Return the (X, Y) coordinate for the center point of the cell that contains the specified text.  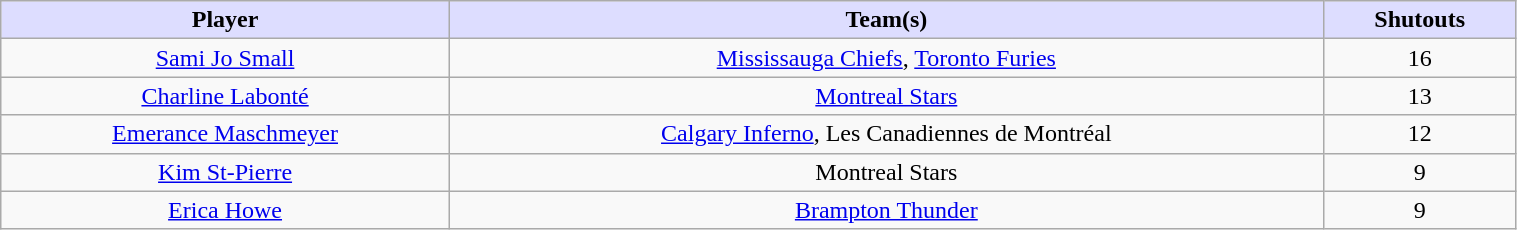
Mississauga Chiefs, Toronto Furies (886, 58)
Sami Jo Small (226, 58)
Kim St-Pierre (226, 172)
Emerance Maschmeyer (226, 134)
Player (226, 20)
Shutouts (1420, 20)
Erica Howe (226, 210)
12 (1420, 134)
13 (1420, 96)
Team(s) (886, 20)
Brampton Thunder (886, 210)
16 (1420, 58)
Charline Labonté (226, 96)
Calgary Inferno, Les Canadiennes de Montréal (886, 134)
